Return the [x, y] coordinate for the center point of the cell that contains the specified text.  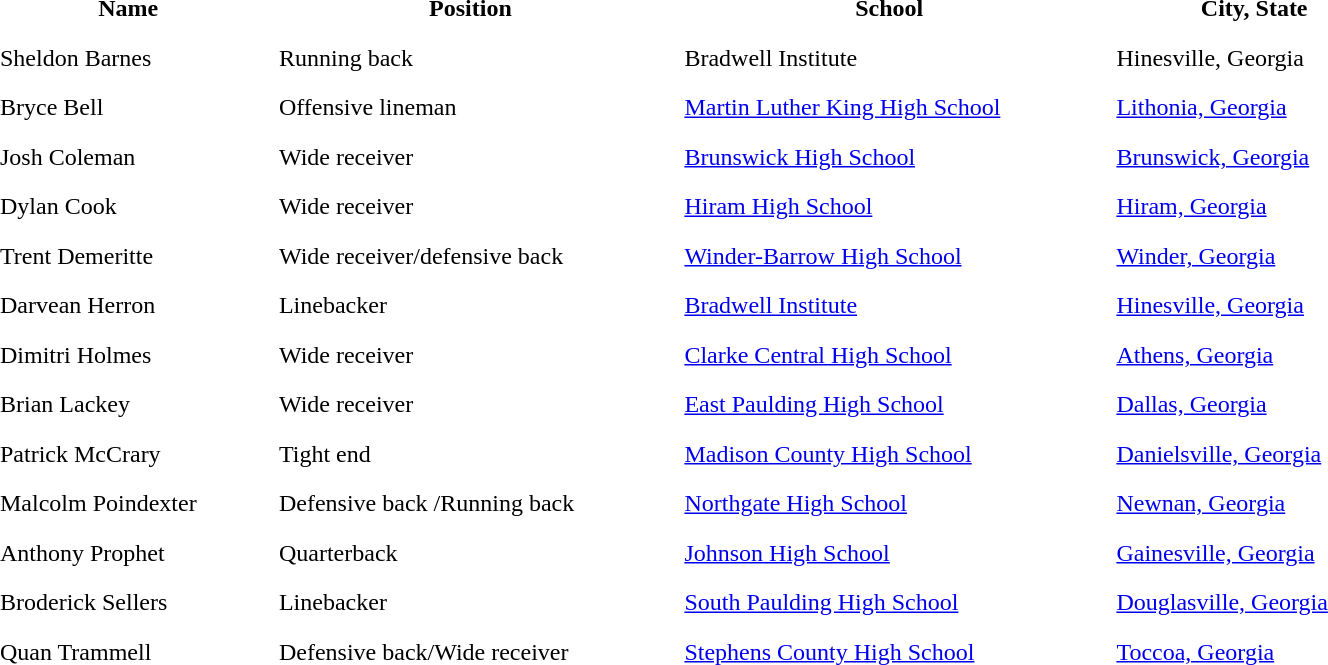
Defensive back /Running back [470, 503]
Tight end [470, 454]
Wide receiver/defensive back [470, 256]
Winder-Barrow High School [889, 256]
East Paulding High School [889, 405]
Martin Luther King High School [889, 107]
Clarke Central High School [889, 355]
Johnson High School [889, 553]
Running back [470, 58]
Brunswick High School [889, 157]
South Paulding High School [889, 603]
Quarterback [470, 553]
Hiram High School [889, 207]
Madison County High School [889, 454]
Northgate High School [889, 503]
Offensive lineman [470, 107]
